Find where the given text appears and provide that cell's center as (x, y) coordinate. 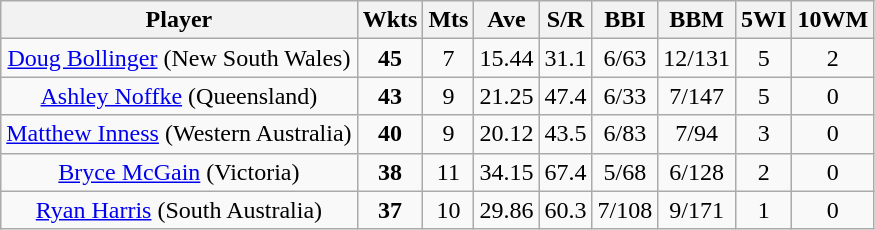
43 (390, 96)
21.25 (506, 96)
45 (390, 58)
29.86 (506, 210)
34.15 (506, 172)
Ryan Harris (South Australia) (179, 210)
6/128 (697, 172)
5/68 (625, 172)
47.4 (566, 96)
Ave (506, 20)
38 (390, 172)
20.12 (506, 134)
6/63 (625, 58)
Matthew Inness (Western Australia) (179, 134)
31.1 (566, 58)
10 (448, 210)
5WI (764, 20)
11 (448, 172)
15.44 (506, 58)
60.3 (566, 210)
12/131 (697, 58)
7/147 (697, 96)
1 (764, 210)
6/83 (625, 134)
Player (179, 20)
BBI (625, 20)
Bryce McGain (Victoria) (179, 172)
S/R (566, 20)
9/171 (697, 210)
43.5 (566, 134)
40 (390, 134)
3 (764, 134)
Doug Bollinger (New South Wales) (179, 58)
10WM (833, 20)
BBM (697, 20)
7/94 (697, 134)
67.4 (566, 172)
Wkts (390, 20)
Ashley Noffke (Queensland) (179, 96)
6/33 (625, 96)
7 (448, 58)
7/108 (625, 210)
Mts (448, 20)
37 (390, 210)
